Scan for the cell matching the given text and deliver its (X, Y) coordinate at center. 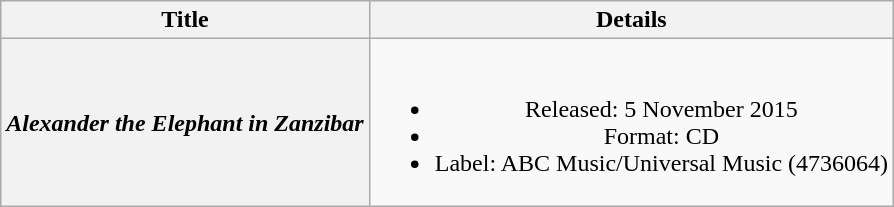
Alexander the Elephant in Zanzibar (185, 122)
Released: 5 November 2015Format: CDLabel: ABC Music/Universal Music (4736064) (631, 122)
Details (631, 20)
Title (185, 20)
